Output the [x, y] coordinate of the center of the cell containing the given text.  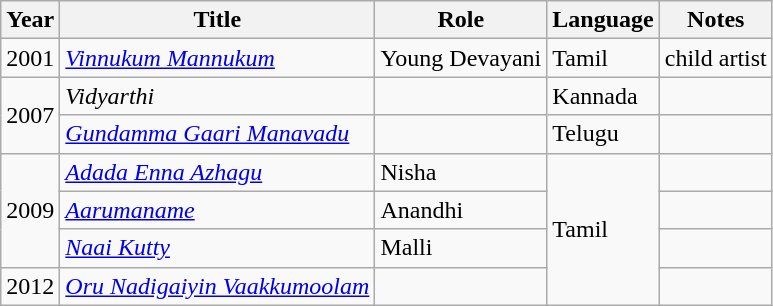
Language [603, 20]
2009 [30, 210]
Young Devayani [461, 58]
Kannada [603, 96]
Notes [716, 20]
2007 [30, 115]
Nisha [461, 172]
Vinnukum Mannukum [218, 58]
Oru Nadigaiyin Vaakkumoolam [218, 286]
Anandhi [461, 210]
Adada Enna Azhagu [218, 172]
Naai Kutty [218, 248]
Title [218, 20]
Malli [461, 248]
Gundamma Gaari Manavadu [218, 134]
2001 [30, 58]
Year [30, 20]
Aarumaname [218, 210]
2012 [30, 286]
child artist [716, 58]
Role [461, 20]
Vidyarthi [218, 96]
Telugu [603, 134]
